Scan for the cell matching the given text and deliver its [X, Y] coordinate at center. 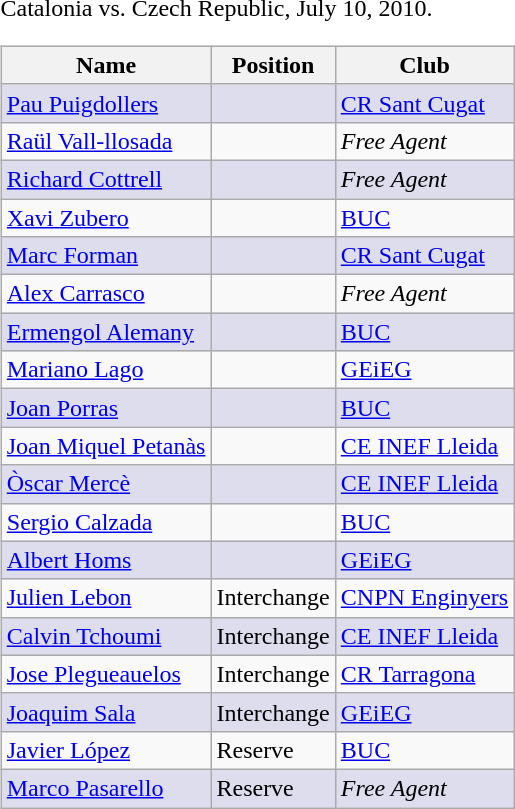
Pau Puigdollers [106, 103]
Xavi Zubero [106, 217]
Ermengol Alemany [106, 332]
Albert Homs [106, 560]
Òscar Mercè [106, 484]
Joan Porras [106, 408]
Julien Lebon [106, 598]
Name [106, 65]
CR Tarragona [424, 674]
Position [273, 65]
Jose Plegueauelos [106, 674]
Richard Cottrell [106, 179]
Alex Carrasco [106, 294]
Joan Miquel Petanàs [106, 446]
Marc Forman [106, 256]
Club [424, 65]
Javier López [106, 750]
Raül Vall-llosada [106, 141]
CNPN Enginyers [424, 598]
Mariano Lago [106, 370]
Calvin Tchoumi [106, 636]
Sergio Calzada [106, 522]
Marco Pasarello [106, 788]
Joaquim Sala [106, 712]
